Capture the cell that displays the provided text and extract its (x, y) central coordinate. 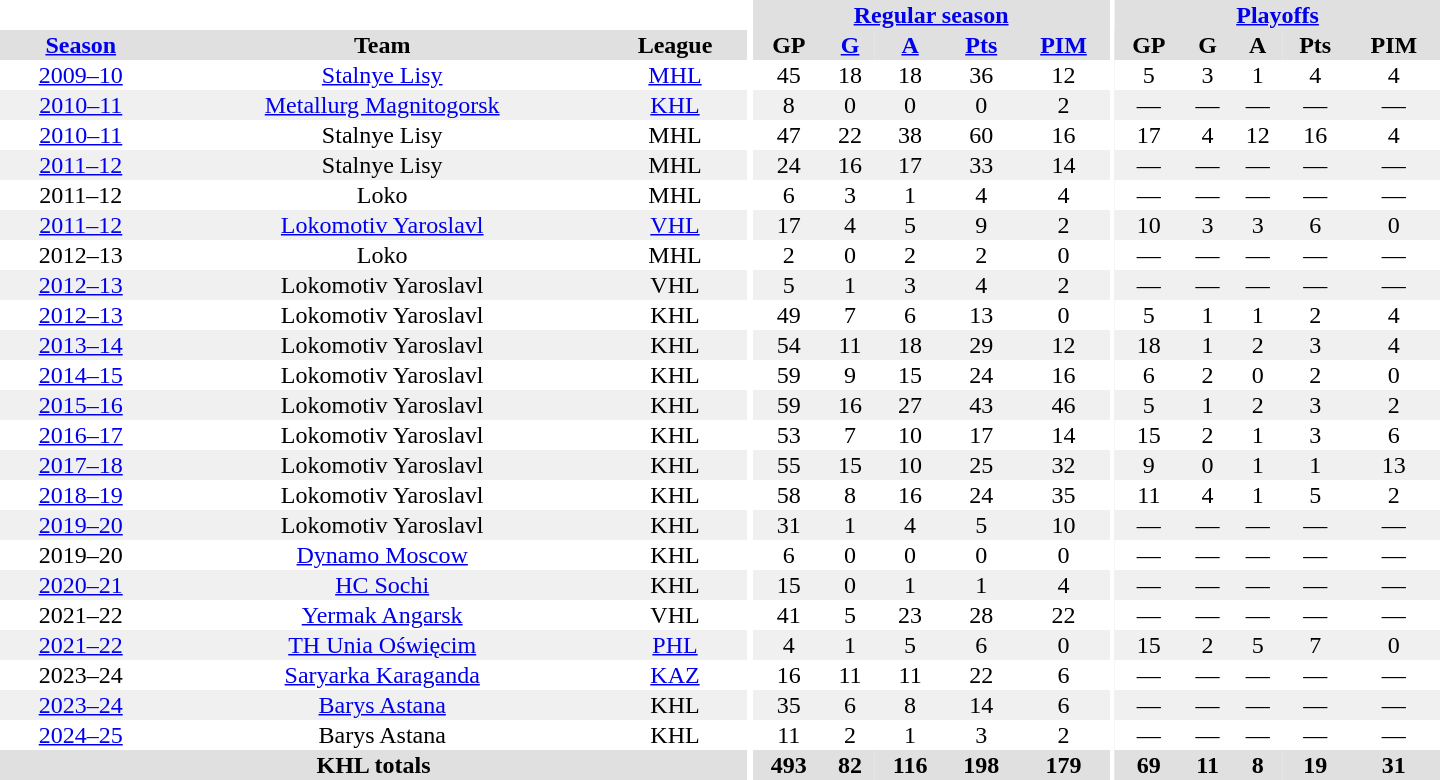
53 (789, 435)
55 (789, 465)
58 (789, 495)
League (675, 45)
2018–19 (80, 495)
Yermak Angarsk (382, 615)
2020–21 (80, 585)
19 (1316, 765)
HC Sochi (382, 585)
2015–16 (80, 405)
PHL (675, 645)
36 (981, 75)
43 (981, 405)
198 (981, 765)
Season (80, 45)
45 (789, 75)
179 (1063, 765)
60 (981, 135)
27 (910, 405)
116 (910, 765)
47 (789, 135)
25 (981, 465)
TH Unia Oświęcim (382, 645)
KHL totals (374, 765)
28 (981, 615)
2014–15 (80, 375)
54 (789, 345)
493 (789, 765)
41 (789, 615)
KAZ (675, 675)
2009–10 (80, 75)
69 (1148, 765)
Saryarka Karaganda (382, 675)
38 (910, 135)
32 (1063, 465)
Metallurg Magnitogorsk (382, 105)
2017–18 (80, 465)
29 (981, 345)
Playoffs (1278, 15)
2024–25 (80, 735)
46 (1063, 405)
49 (789, 315)
23 (910, 615)
Regular season (932, 15)
2016–17 (80, 435)
Dynamo Moscow (382, 555)
82 (850, 765)
Team (382, 45)
2013–14 (80, 345)
33 (981, 165)
